From the cell containing the given text, extract its center point as [X, Y] coordinate. 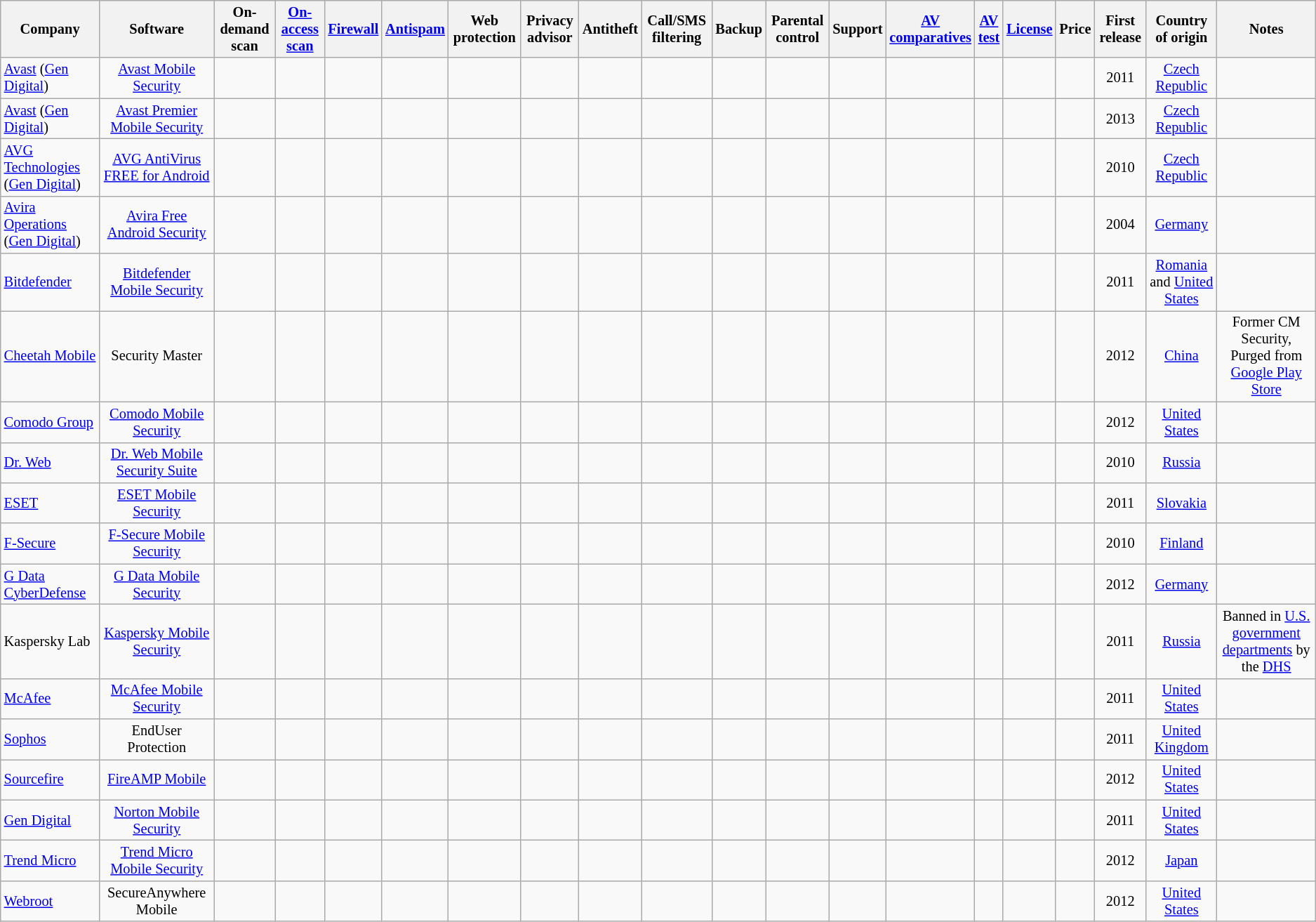
Gen Digital [51, 820]
McAfee [51, 699]
Japan [1181, 860]
Parental control [797, 29]
Dr. Web Mobile Security Suite [156, 463]
EndUser Protection [156, 739]
Webroot [51, 901]
2013 [1120, 119]
AVcomparatives [930, 29]
Country of origin [1181, 29]
Price [1075, 29]
Web protection [484, 29]
G Data Mobile Security [156, 584]
AVG AntiVirus FREE for Android [156, 167]
Backup [738, 29]
2004 [1120, 225]
Norton Mobile Security [156, 820]
Antitheft [611, 29]
F-Secure [51, 544]
F-Secure Mobile Security [156, 544]
Avira Operations (Gen Digital) [51, 225]
Company [51, 29]
Firewall [353, 29]
Romania and United States [1181, 282]
FireAMP Mobile [156, 779]
ESET [51, 503]
First release [1120, 29]
Security Master [156, 356]
G Data CyberDefense [51, 584]
Avira Free Android Security [156, 225]
License [1029, 29]
Notes [1266, 29]
Avast Mobile Security [156, 78]
Cheetah Mobile [51, 356]
AVtest [989, 29]
Comodo Group [51, 422]
McAfee Mobile Security [156, 699]
Bitdefender Mobile Security [156, 282]
Privacy advisor [550, 29]
Dr. Web [51, 463]
Support [858, 29]
Slovakia [1181, 503]
Bitdefender [51, 282]
United Kingdom [1181, 739]
Sophos [51, 739]
Banned in U.S. government departments by the DHS [1266, 641]
Software [156, 29]
On-access scan [300, 29]
Trend Micro Mobile Security [156, 860]
Call/SMS filtering [677, 29]
On-demand scan [244, 29]
Trend Micro [51, 860]
Comodo Mobile Security [156, 422]
China [1181, 356]
Avast Premier Mobile Security [156, 119]
Former CM Security, Purged from Google Play Store [1266, 356]
ESET Mobile Security [156, 503]
Finland [1181, 544]
SecureAnywhere Mobile [156, 901]
AVG Technologies (Gen Digital) [51, 167]
Sourcefire [51, 779]
Kaspersky Lab [51, 641]
Antispam [416, 29]
Kaspersky Mobile Security [156, 641]
